For the text-containing cell, return its midpoint in [x, y] coordinate format. 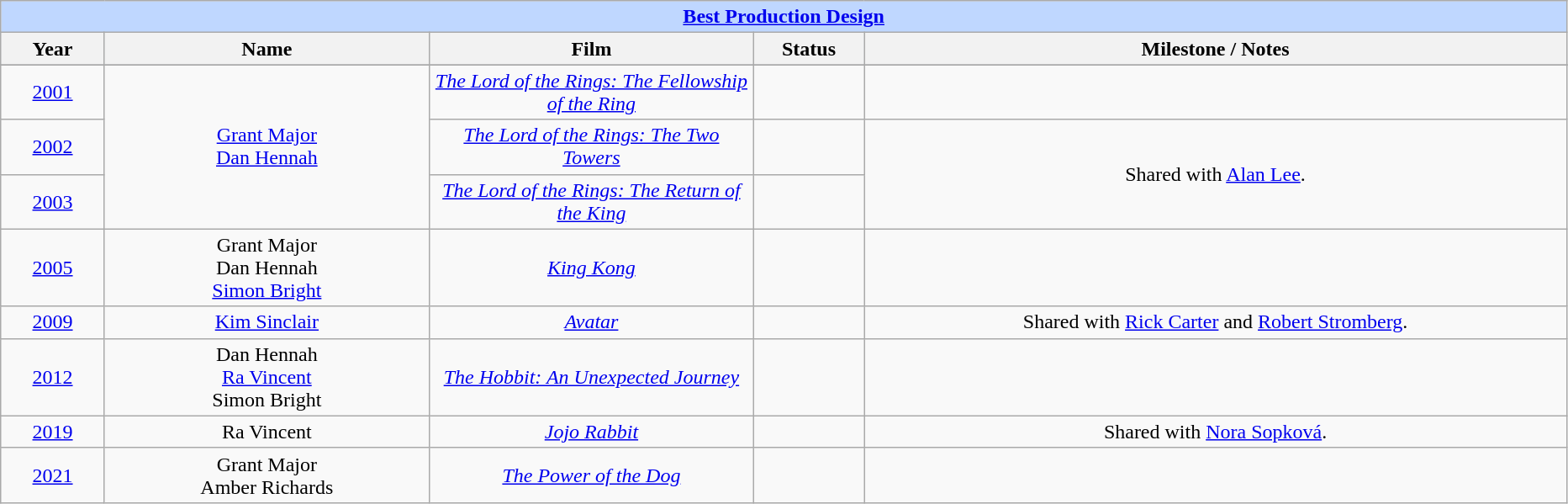
2021 [53, 475]
Avatar [591, 322]
2002 [53, 146]
2012 [53, 377]
Shared with Nora Sopková. [1216, 432]
The Lord of the Rings: The Two Towers [591, 146]
Milestone / Notes [1216, 49]
2009 [53, 322]
Shared with Alan Lee. [1216, 174]
Dan HennahRa VincentSimon Bright [267, 377]
Jojo Rabbit [591, 432]
Name [267, 49]
The Lord of the Rings: The Fellowship of the Ring [591, 93]
Shared with Rick Carter and Robert Stromberg. [1216, 322]
Kim Sinclair [267, 322]
2005 [53, 268]
The Lord of the Rings: The Return of the King [591, 202]
Ra Vincent [267, 432]
Status [809, 49]
The Hobbit: An Unexpected Journey [591, 377]
2019 [53, 432]
Film [591, 49]
The Power of the Dog [591, 475]
2003 [53, 202]
Grant MajorAmber Richards [267, 475]
Best Production Design [784, 17]
Grant MajorDan Hennah [267, 146]
2001 [53, 93]
Year [53, 49]
Grant MajorDan HennahSimon Bright [267, 268]
King Kong [591, 268]
